Return [x, y] of the center of cell containing provided text 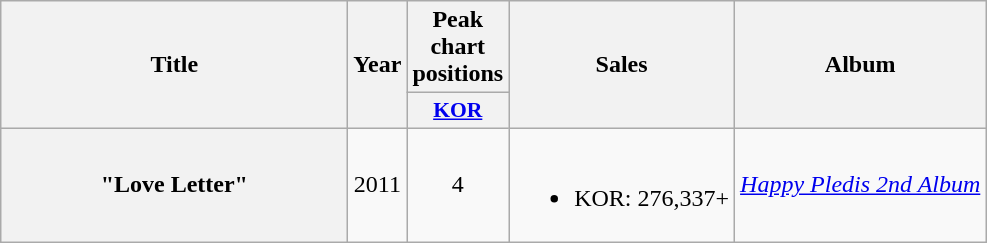
"Love Letter" [174, 184]
KOR [458, 111]
Title [174, 65]
Year [378, 65]
KOR: 276,337+ [622, 184]
4 [458, 184]
Happy Pledis 2nd Album [860, 184]
Album [860, 65]
Peak chart positions [458, 47]
2011 [378, 184]
Sales [622, 65]
